Return [x, y] of the center of cell containing provided text 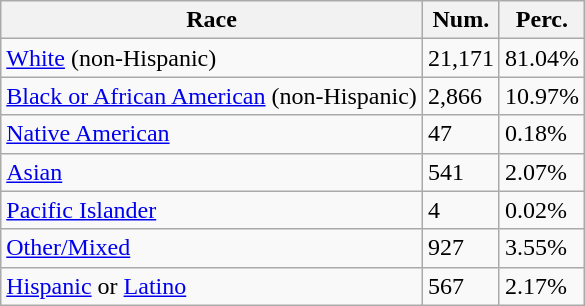
Num. [460, 20]
Asian [212, 172]
3.55% [542, 248]
21,171 [460, 58]
47 [460, 134]
0.02% [542, 210]
Black or African American (non-Hispanic) [212, 96]
2,866 [460, 96]
Perc. [542, 20]
Hispanic or Latino [212, 286]
4 [460, 210]
81.04% [542, 58]
10.97% [542, 96]
2.07% [542, 172]
Pacific Islander [212, 210]
541 [460, 172]
927 [460, 248]
White (non-Hispanic) [212, 58]
Native American [212, 134]
567 [460, 286]
Race [212, 20]
2.17% [542, 286]
Other/Mixed [212, 248]
0.18% [542, 134]
